Extract the [x, y] coordinate from the center of the cell holding the provided text.  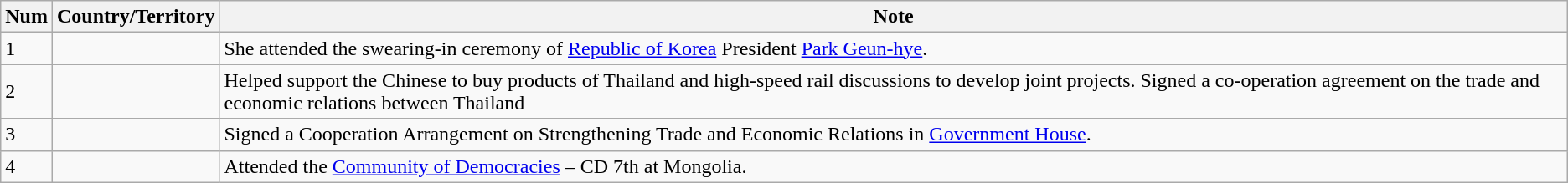
She attended the swearing-in ceremony of Republic of Korea President Park Geun-hye. [893, 48]
2 [27, 92]
Country/Territory [136, 17]
Attended the Community of Democracies – CD 7th at Mongolia. [893, 166]
4 [27, 166]
Note [893, 17]
1 [27, 48]
Signed a Cooperation Arrangement on Strengthening Trade and Economic Relations in Government House. [893, 135]
3 [27, 135]
Num [27, 17]
